Scan for the cell matching the given text and deliver its [x, y] coordinate at center. 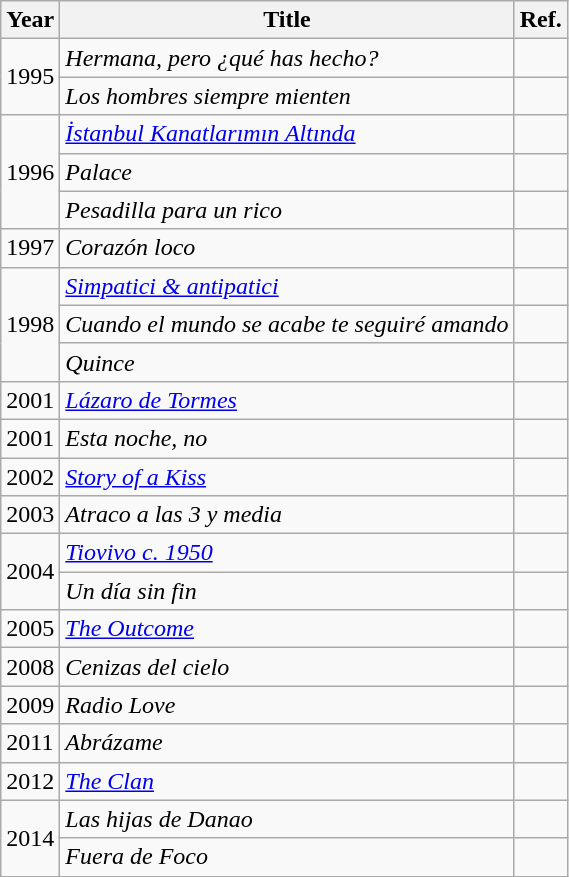
Tiovivo c. 1950 [287, 553]
Un día sin fin [287, 591]
2005 [30, 629]
Cenizas del cielo [287, 667]
Pesadilla para un rico [287, 210]
İstanbul Kanatlarımın Altında [287, 134]
2011 [30, 743]
2009 [30, 705]
1997 [30, 248]
The Clan [287, 781]
1998 [30, 324]
2008 [30, 667]
The Outcome [287, 629]
Story of a Kiss [287, 477]
Radio Love [287, 705]
Simpatici & antipatici [287, 286]
1996 [30, 172]
Year [30, 20]
Abrázame [287, 743]
Hermana, pero ¿qué has hecho? [287, 58]
2002 [30, 477]
Esta noche, no [287, 438]
Atraco a las 3 y media [287, 515]
2014 [30, 838]
2004 [30, 572]
2012 [30, 781]
Palace [287, 172]
Cuando el mundo se acabe te seguiré amando [287, 324]
Ref. [540, 20]
Corazón loco [287, 248]
Title [287, 20]
Los hombres siempre mienten [287, 96]
Lázaro de Tormes [287, 400]
2003 [30, 515]
Quince [287, 362]
Las hijas de Danao [287, 819]
Fuera de Foco [287, 857]
1995 [30, 77]
